Locate the cell with the specified text and output its (X, Y) center coordinate. 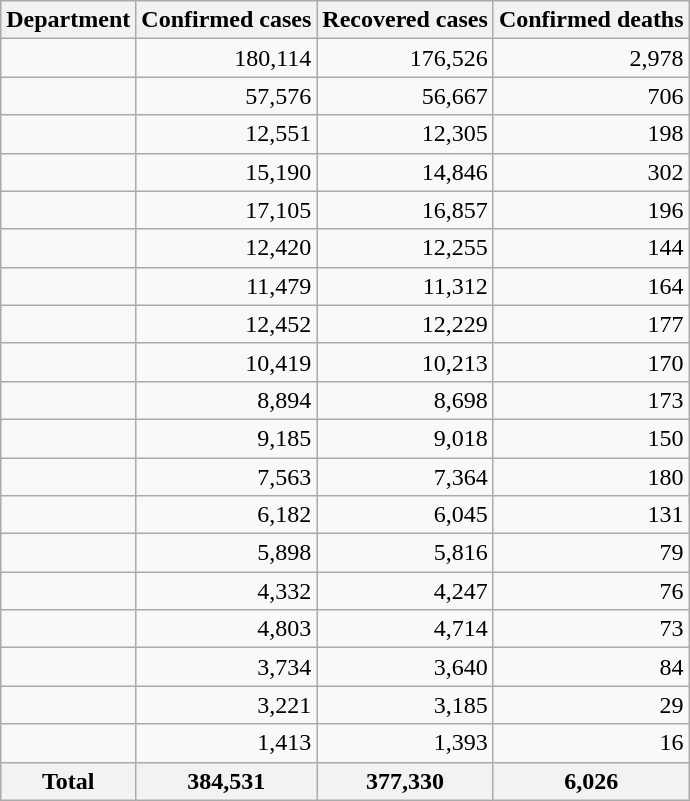
73 (591, 629)
6,045 (406, 515)
12,452 (226, 324)
7,563 (226, 477)
29 (591, 705)
302 (591, 172)
12,551 (226, 134)
177 (591, 324)
10,419 (226, 362)
4,332 (226, 591)
4,714 (406, 629)
10,213 (406, 362)
84 (591, 667)
11,312 (406, 286)
4,247 (406, 591)
1,393 (406, 743)
4,803 (226, 629)
12,255 (406, 248)
12,420 (226, 248)
6,026 (591, 781)
57,576 (226, 96)
3,221 (226, 705)
9,018 (406, 438)
144 (591, 248)
17,105 (226, 210)
3,640 (406, 667)
377,330 (406, 781)
180 (591, 477)
8,698 (406, 400)
Confirmed deaths (591, 20)
150 (591, 438)
5,898 (226, 553)
11,479 (226, 286)
180,114 (226, 58)
706 (591, 96)
56,667 (406, 96)
176,526 (406, 58)
8,894 (226, 400)
7,364 (406, 477)
3,734 (226, 667)
16 (591, 743)
12,229 (406, 324)
Recovered cases (406, 20)
76 (591, 591)
9,185 (226, 438)
12,305 (406, 134)
170 (591, 362)
6,182 (226, 515)
16,857 (406, 210)
196 (591, 210)
173 (591, 400)
14,846 (406, 172)
Department (68, 20)
131 (591, 515)
198 (591, 134)
79 (591, 553)
15,190 (226, 172)
5,816 (406, 553)
Total (68, 781)
2,978 (591, 58)
1,413 (226, 743)
Confirmed cases (226, 20)
3,185 (406, 705)
384,531 (226, 781)
164 (591, 286)
